Detect which cell encompasses the target text, then output its [x, y] center coordinate. 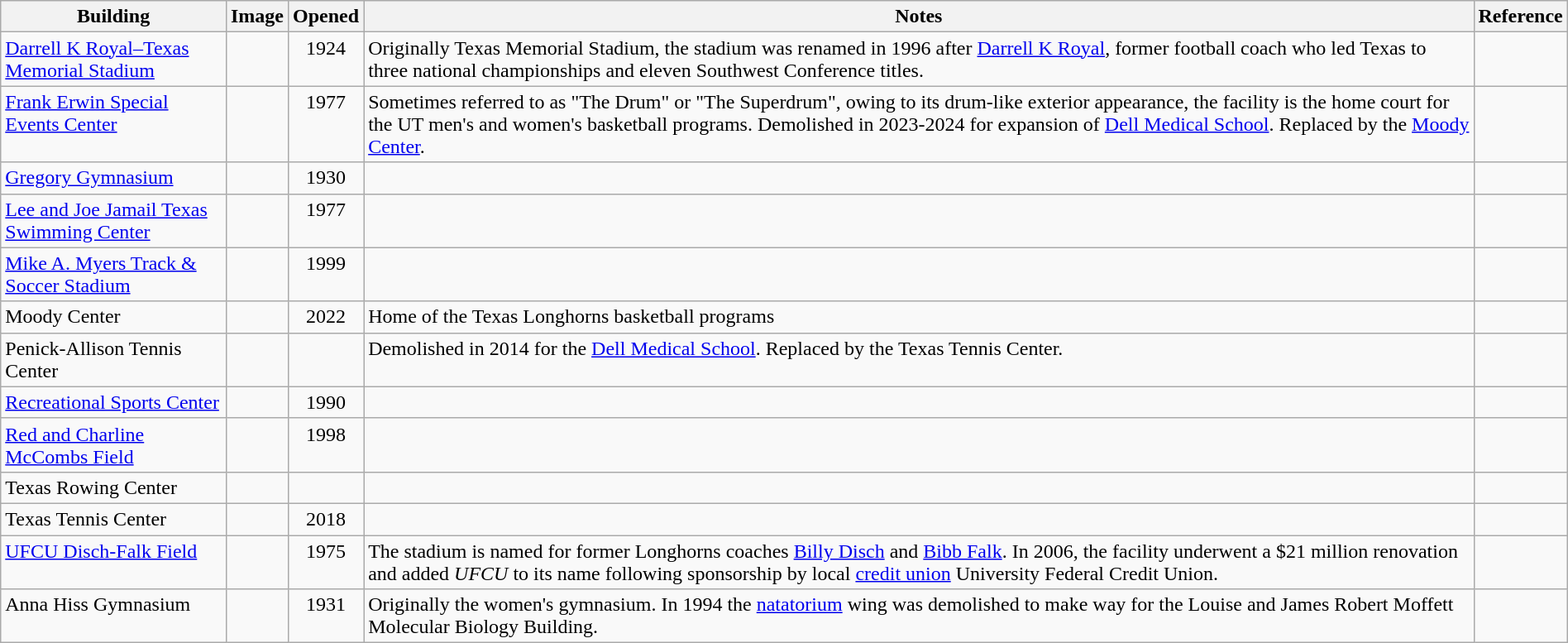
Penick-Allison Tennis Center [114, 359]
Recreational Sports Center [114, 402]
Reference [1520, 17]
Notes [919, 17]
1931 [326, 616]
Demolished in 2014 for the Dell Medical School. Replaced by the Texas Tennis Center. [919, 359]
Home of the Texas Longhorns basketball programs [919, 317]
Lee and Joe Jamail Texas Swimming Center [114, 220]
Moody Center [114, 317]
Red and Charline McCombs Field [114, 445]
Building [114, 17]
2018 [326, 519]
2022 [326, 317]
Texas Tennis Center [114, 519]
Darrell K Royal–Texas Memorial Stadium [114, 60]
1924 [326, 60]
Mike A. Myers Track & Soccer Stadium [114, 275]
Frank Erwin Special Events Center [114, 124]
Gregory Gymnasium [114, 178]
1999 [326, 275]
1998 [326, 445]
UFCU Disch-Falk Field [114, 561]
Texas Rowing Center [114, 487]
1930 [326, 178]
Opened [326, 17]
1975 [326, 561]
1990 [326, 402]
Anna Hiss Gymnasium [114, 616]
Image [256, 17]
